Scan for the cell matching the given text and deliver its (X, Y) coordinate at center. 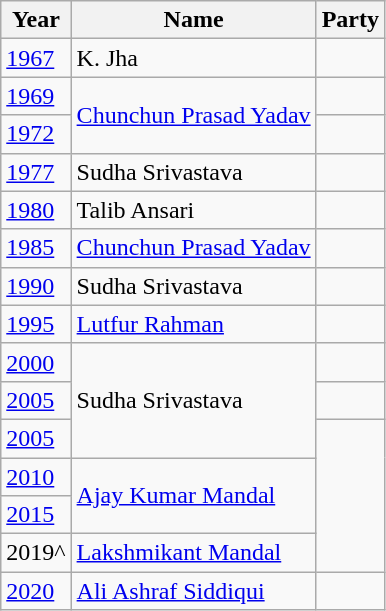
1985 (36, 248)
Talib Ansari (194, 210)
1980 (36, 210)
1969 (36, 96)
2015 (36, 515)
2010 (36, 477)
Name (194, 20)
1995 (36, 324)
2020 (36, 591)
1972 (36, 134)
Year (36, 20)
1977 (36, 172)
Ajay Kumar Mandal (194, 496)
Lakshmikant Mandal (194, 553)
2000 (36, 362)
Lutfur Rahman (194, 324)
Ali Ashraf Siddiqui (194, 591)
1990 (36, 286)
Party (350, 20)
1967 (36, 58)
K. Jha (194, 58)
2019^ (36, 553)
